Identify which cell holds the provided text, then report its (x, y) central coordinate. 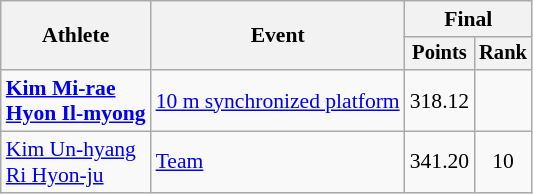
10 (503, 162)
Final (468, 19)
Team (278, 162)
Kim Un-hyangRi Hyon-ju (76, 162)
Kim Mi-raeHyon Il-myong (76, 100)
Rank (503, 54)
Athlete (76, 36)
Points (440, 54)
Event (278, 36)
10 m synchronized platform (278, 100)
341.20 (440, 162)
318.12 (440, 100)
